Determine the (X, Y) coordinate at the center of the cell enclosing the given text.  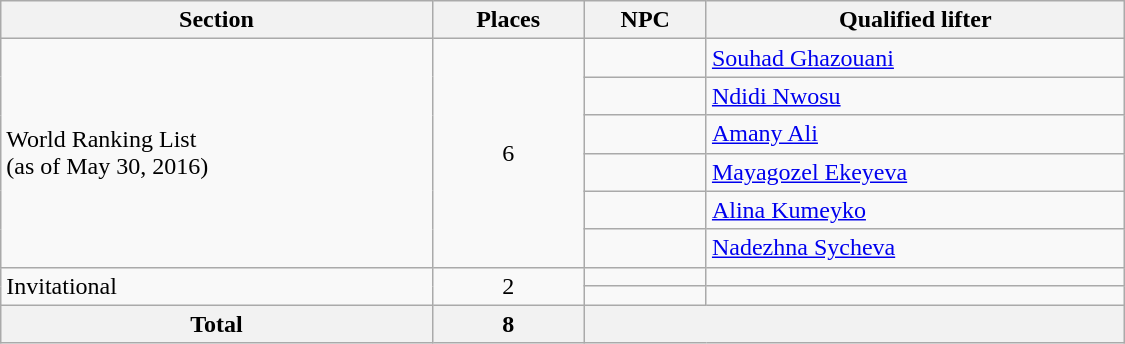
Souhad Ghazouani (915, 58)
Section (216, 20)
8 (508, 324)
Total (216, 324)
World Ranking List(as of May 30, 2016) (216, 153)
Places (508, 20)
NPC (645, 20)
Ndidi Nwosu (915, 96)
Alina Kumeyko (915, 210)
Amany Ali (915, 134)
2 (508, 286)
Nadezhna Sycheva (915, 248)
Invitational (216, 286)
6 (508, 153)
Qualified lifter (915, 20)
Mayagozel Ekeyeva (915, 172)
